Detect which cell encompasses the target text, then output its [x, y] center coordinate. 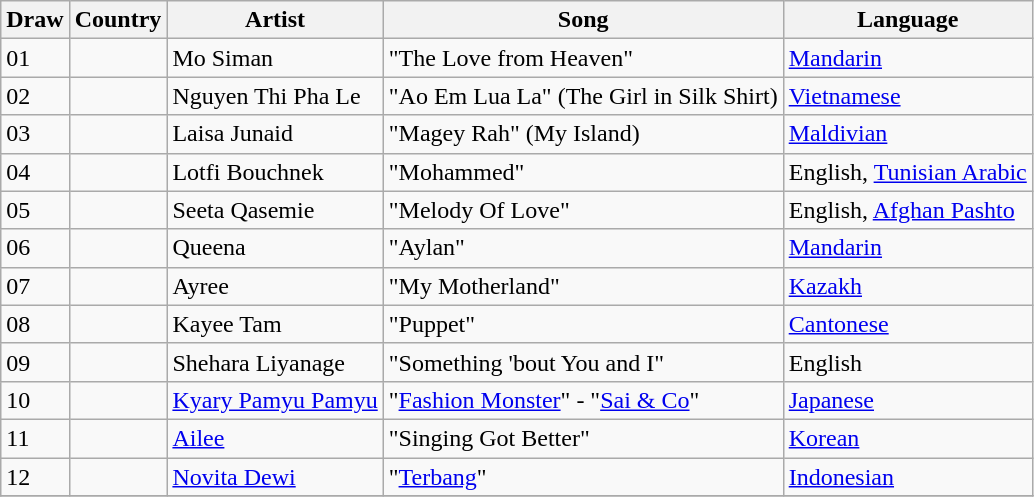
01 [35, 58]
03 [35, 134]
10 [35, 400]
Lotfi Bouchnek [275, 172]
06 [35, 248]
English, Tunisian Arabic [908, 172]
"Melody Of Love" [583, 210]
Language [908, 20]
"Puppet" [583, 324]
Novita Dewi [275, 477]
Nguyen Thi Pha Le [275, 96]
Seeta Qasemie [275, 210]
"Mohammed" [583, 172]
Laisa Junaid [275, 134]
"My Motherland" [583, 286]
Ailee [275, 438]
Country [118, 20]
"Aylan" [583, 248]
08 [35, 324]
Queena [275, 248]
05 [35, 210]
Cantonese [908, 324]
Shehara Liyanage [275, 362]
"Singing Got Better" [583, 438]
Maldivian [908, 134]
English [908, 362]
English, Afghan Pashto [908, 210]
Kazakh [908, 286]
"Magey Rah" (My Island) [583, 134]
09 [35, 362]
Ayree [275, 286]
"Terbang" [583, 477]
04 [35, 172]
Mo Siman [275, 58]
Japanese [908, 400]
Kayee Tam [275, 324]
Indonesian [908, 477]
Korean [908, 438]
Song [583, 20]
Kyary Pamyu Pamyu [275, 400]
"Ao Em Lua La" (The Girl in Silk Shirt) [583, 96]
Artist [275, 20]
"Something 'bout You and I" [583, 362]
"Fashion Monster" - "Sai & Co" [583, 400]
Vietnamese [908, 96]
12 [35, 477]
02 [35, 96]
"The Love from Heaven" [583, 58]
07 [35, 286]
Draw [35, 20]
11 [35, 438]
